Capture the cell that displays the provided text and extract its [x, y] central coordinate. 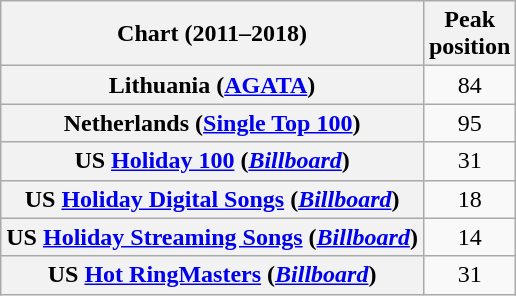
US Hot RingMasters (Billboard) [212, 275]
Netherlands (Single Top 100) [212, 123]
US Holiday Digital Songs (Billboard) [212, 199]
14 [469, 237]
US Holiday Streaming Songs (Billboard) [212, 237]
84 [469, 85]
95 [469, 123]
Chart (2011–2018) [212, 34]
Lithuania (AGATA) [212, 85]
US Holiday 100 (Billboard) [212, 161]
18 [469, 199]
Peakposition [469, 34]
